Return the [x, y] coordinate for the center point of the cell that contains the specified text.  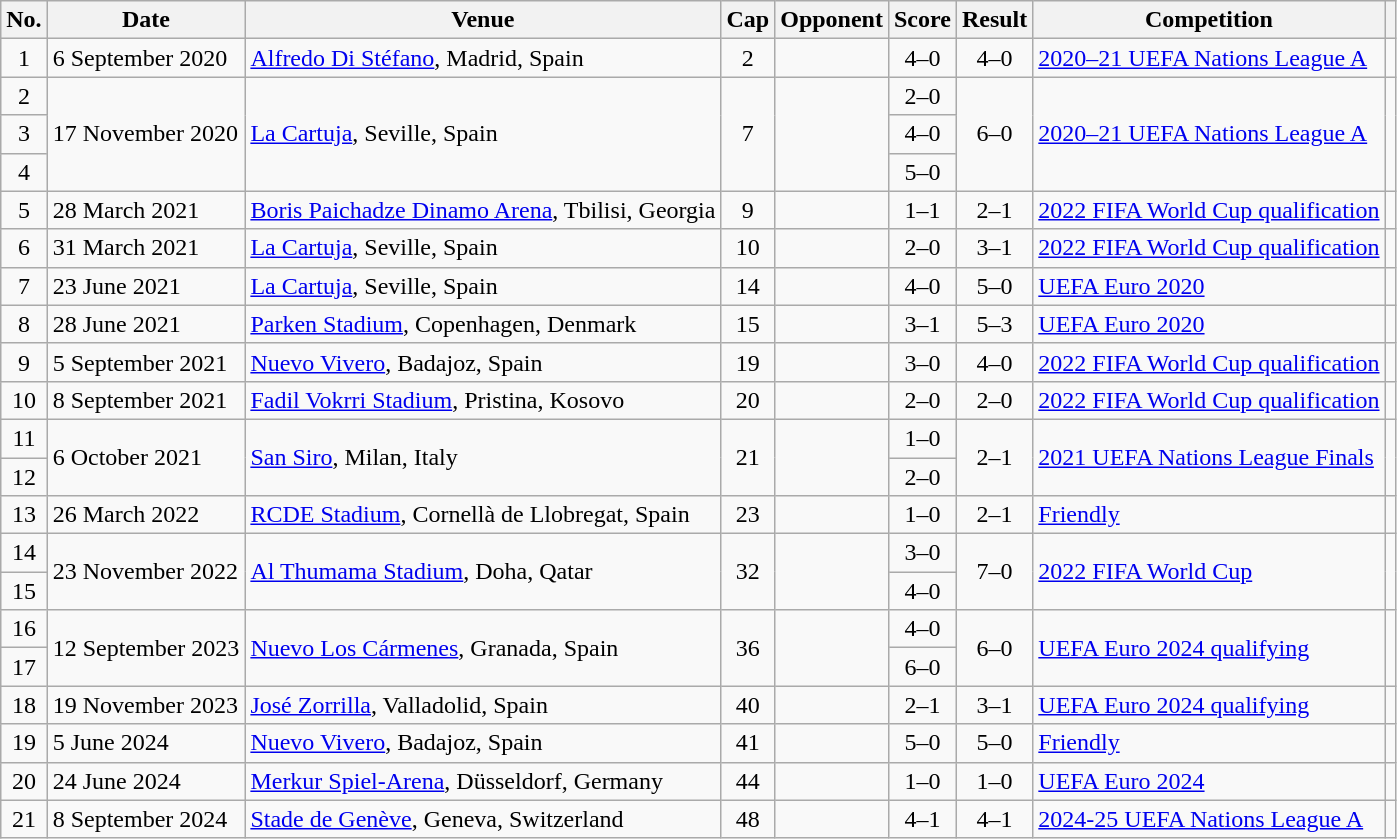
6 October 2021 [146, 457]
8 September 2021 [146, 400]
José Zorrilla, Valladolid, Spain [483, 705]
11 [24, 438]
32 [748, 572]
41 [748, 743]
No. [24, 20]
2022 FIFA World Cup [1209, 572]
Score [922, 20]
Cap [748, 20]
1–1 [922, 210]
Fadil Vokrri Stadium, Pristina, Kosovo [483, 400]
4 [24, 172]
Nuevo Los Cármenes, Granada, Spain [483, 648]
31 March 2021 [146, 248]
Alfredo Di Stéfano, Madrid, Spain [483, 58]
23 [748, 515]
28 June 2021 [146, 324]
19 November 2023 [146, 705]
Date [146, 20]
2021 UEFA Nations League Finals [1209, 457]
5 September 2021 [146, 362]
17 [24, 667]
40 [748, 705]
23 June 2021 [146, 286]
Merkur Spiel-Arena, Düsseldorf, Germany [483, 781]
5 June 2024 [146, 743]
48 [748, 819]
Result [994, 20]
36 [748, 648]
Parken Stadium, Copenhagen, Denmark [483, 324]
Opponent [832, 20]
13 [24, 515]
12 September 2023 [146, 648]
23 November 2022 [146, 572]
Venue [483, 20]
18 [24, 705]
5–3 [994, 324]
Stade de Genève, Geneva, Switzerland [483, 819]
3 [24, 134]
UEFA Euro 2024 [1209, 781]
1 [24, 58]
44 [748, 781]
24 June 2024 [146, 781]
8 [24, 324]
6 September 2020 [146, 58]
17 November 2020 [146, 134]
5 [24, 210]
2024-25 UEFA Nations League A [1209, 819]
8 September 2024 [146, 819]
28 March 2021 [146, 210]
12 [24, 477]
Boris Paichadze Dinamo Arena, Tbilisi, Georgia [483, 210]
Al Thumama Stadium, Doha, Qatar [483, 572]
San Siro, Milan, Italy [483, 457]
Competition [1209, 20]
7–0 [994, 572]
RCDE Stadium, Cornellà de Llobregat, Spain [483, 515]
16 [24, 629]
26 March 2022 [146, 515]
6 [24, 248]
